Capture the cell that displays the provided text and extract its (x, y) central coordinate. 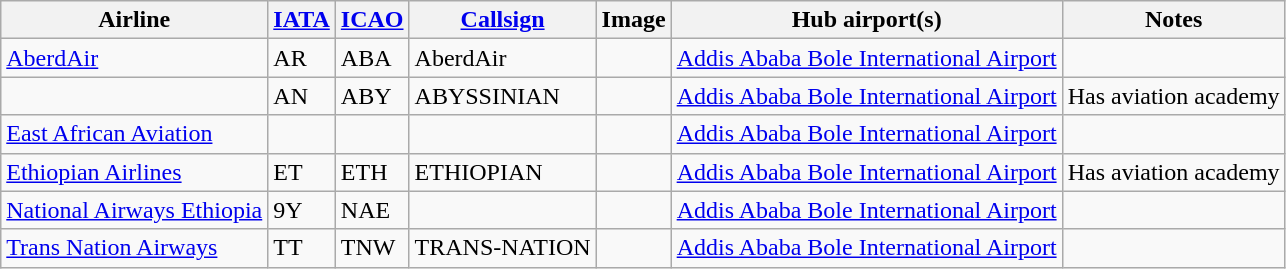
ABA (372, 58)
TRANS-NATION (502, 248)
National Airways Ethiopia (134, 210)
9Y (302, 210)
ABYSSINIAN (502, 96)
ETHIOPIAN (502, 172)
East African Aviation (134, 134)
TNW (372, 248)
AN (302, 96)
Hub airport(s) (866, 20)
Airline (134, 20)
TT (302, 248)
NAE (372, 210)
ET (302, 172)
Ethiopian Airlines (134, 172)
ICAO (372, 20)
Image (634, 20)
Callsign (502, 20)
Notes (1174, 20)
IATA (302, 20)
AR (302, 58)
ETH (372, 172)
Trans Nation Airways (134, 248)
ABY (372, 96)
